Determine the [x, y] coordinate at the center of the cell enclosing the given text.  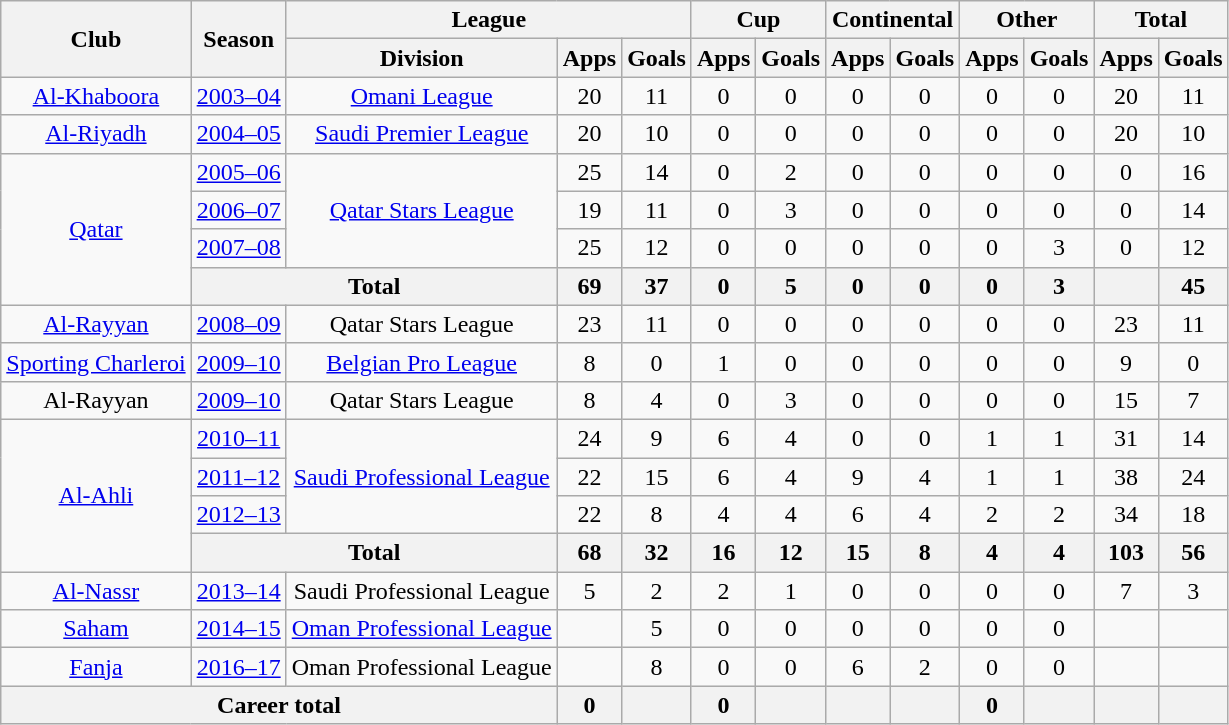
68 [589, 553]
Cup [758, 20]
34 [1126, 515]
2011–12 [238, 477]
Al-Ahli [96, 495]
19 [589, 210]
18 [1193, 515]
Al-Khaboora [96, 96]
Season [238, 39]
56 [1193, 553]
2012–13 [238, 515]
Al-Riyadh [96, 134]
2014–15 [238, 629]
Club [96, 39]
2005–06 [238, 172]
Al-Nassr [96, 591]
Qatar [96, 229]
Division [422, 58]
37 [657, 286]
31 [1126, 438]
2010–11 [238, 438]
Saham [96, 629]
Fanja [96, 667]
2004–05 [238, 134]
Sporting Charleroi [96, 362]
32 [657, 553]
2007–08 [238, 248]
2016–17 [238, 667]
League [488, 20]
38 [1126, 477]
Other [1027, 20]
Belgian Pro League [422, 362]
Continental [893, 20]
2006–07 [238, 210]
Omani League [422, 96]
2013–14 [238, 591]
Saudi Premier League [422, 134]
103 [1126, 553]
69 [589, 286]
Career total [279, 705]
2003–04 [238, 96]
45 [1193, 286]
2008–09 [238, 324]
